Determine the [X, Y] coordinate at the center of the cell enclosing the given text.  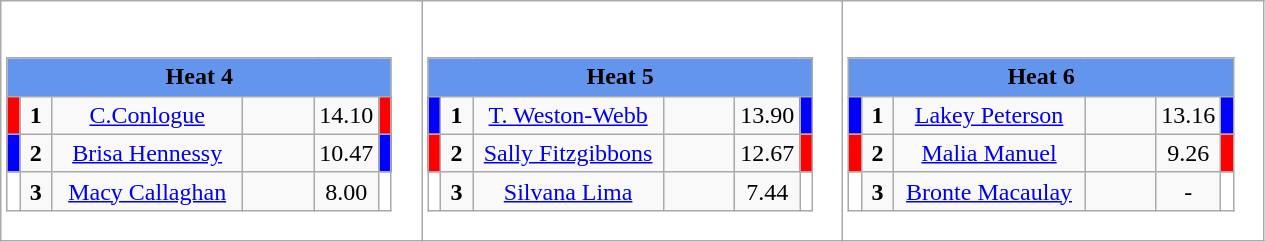
Heat 5 1 T. Weston-Webb 13.90 2 Sally Fitzgibbons 12.67 3 Silvana Lima 7.44 [632, 121]
Heat 4 1 C.Conlogue 14.10 2 Brisa Hennessy 10.47 3 Macy Callaghan 8.00 [212, 121]
Heat 5 [620, 77]
7.44 [768, 191]
13.90 [768, 115]
Bronte Macaulay [990, 191]
- [1188, 191]
12.67 [768, 153]
9.26 [1188, 153]
14.10 [346, 115]
Lakey Peterson [990, 115]
Heat 6 [1041, 77]
C.Conlogue [148, 115]
Sally Fitzgibbons [568, 153]
Macy Callaghan [148, 191]
8.00 [346, 191]
T. Weston-Webb [568, 115]
Silvana Lima [568, 191]
Malia Manuel [990, 153]
Heat 4 [199, 77]
Heat 6 1 Lakey Peterson 13.16 2 Malia Manuel 9.26 3 Bronte Macaulay - [1054, 121]
13.16 [1188, 115]
10.47 [346, 153]
Brisa Hennessy [148, 153]
